Determine the [x, y] coordinate at the center of the cell enclosing the given text.  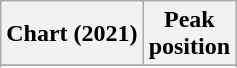
Chart (2021) [72, 34]
Peakposition [189, 34]
